Provide the [x, y] coordinate of the cell's center where the given text is located.  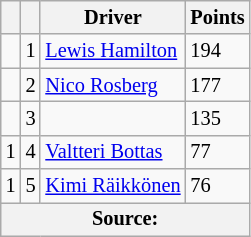
Valtteri Bottas [112, 152]
76 [217, 186]
3 [31, 118]
135 [217, 118]
177 [217, 85]
194 [217, 51]
Lewis Hamilton [112, 51]
Driver [112, 17]
Points [217, 17]
4 [31, 152]
Kimi Räikkönen [112, 186]
Nico Rosberg [112, 85]
5 [31, 186]
2 [31, 85]
77 [217, 152]
Source: [126, 219]
